Search for the cell housing the specified text and yield its (x, y) center coordinate. 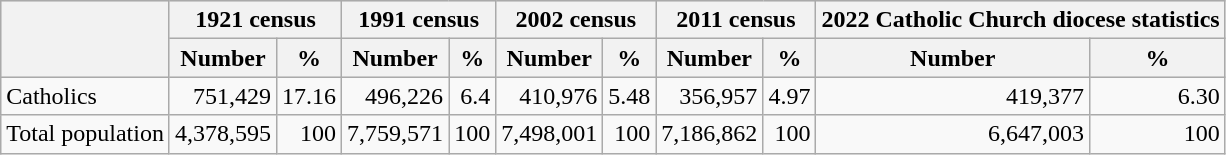
1921 census (255, 20)
2022 Catholic Church diocese statistics (1020, 20)
2002 census (576, 20)
7,186,862 (710, 134)
6,647,003 (953, 134)
410,976 (550, 96)
7,498,001 (550, 134)
6.30 (1158, 96)
2011 census (736, 20)
Total population (86, 134)
1991 census (419, 20)
356,957 (710, 96)
7,759,571 (396, 134)
6.4 (472, 96)
17.16 (310, 96)
4.97 (790, 96)
Catholics (86, 96)
419,377 (953, 96)
496,226 (396, 96)
5.48 (630, 96)
4,378,595 (222, 134)
751,429 (222, 96)
